For the text-containing cell, return its midpoint in (x, y) coordinate format. 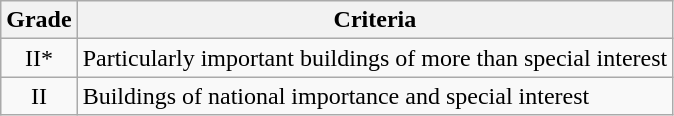
Criteria (375, 20)
Buildings of national importance and special interest (375, 96)
II (39, 96)
II* (39, 58)
Grade (39, 20)
Particularly important buildings of more than special interest (375, 58)
